Find where the given text appears and provide that cell's center as (X, Y) coordinate. 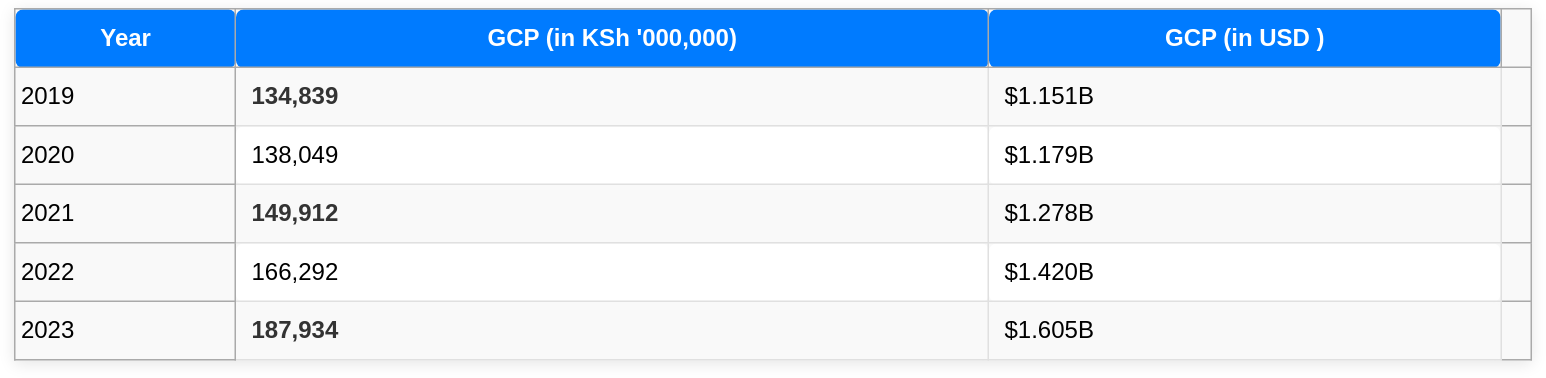
GCP (in KSh '000,000) (612, 38)
138,049 (612, 155)
166,292 (612, 272)
187,934 (612, 330)
$1.605B (1245, 330)
2021 (125, 213)
134,839 (612, 96)
Year (125, 38)
2019 (125, 96)
2020 (125, 155)
GCP (in USD ) (1245, 38)
2023 (125, 330)
$1.179B (1245, 155)
$1.151B (1245, 96)
$1.420B (1245, 272)
2022 (125, 272)
149,912 (612, 213)
$1.278B (1245, 213)
